Return [x, y] of the center of cell containing provided text 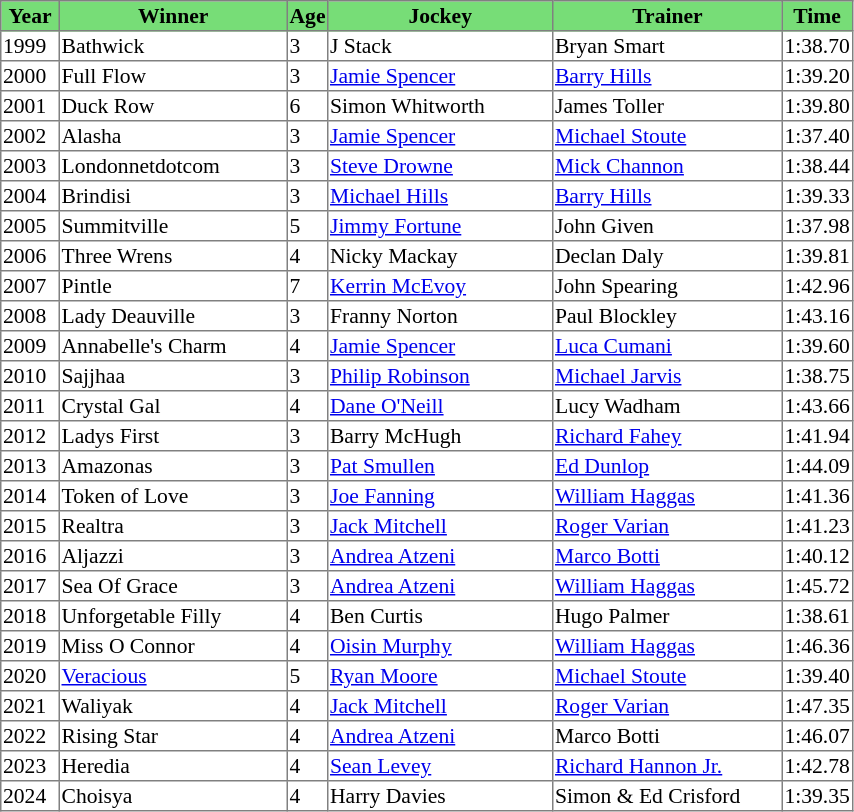
Trainer [668, 16]
2013 [30, 466]
1999 [30, 46]
John Spearing [668, 286]
2007 [30, 286]
1:39.20 [817, 76]
2024 [30, 796]
Summitville [173, 226]
Bryan Smart [668, 46]
1:43.16 [817, 316]
2008 [30, 316]
2005 [30, 226]
2016 [30, 556]
Ryan Moore [440, 676]
Franny Norton [440, 316]
1:45.72 [817, 586]
Time [817, 16]
1:38.70 [817, 46]
2003 [30, 166]
2000 [30, 76]
Age [307, 16]
Steve Drowne [440, 166]
1:39.81 [817, 256]
Mick Channon [668, 166]
1:39.35 [817, 796]
1:38.75 [817, 376]
2011 [30, 406]
Choisya [173, 796]
Pintle [173, 286]
2010 [30, 376]
John Given [668, 226]
1:47.35 [817, 706]
Michael Hills [440, 196]
1:42.96 [817, 286]
2001 [30, 106]
Heredia [173, 766]
1:39.40 [817, 676]
2014 [30, 496]
Jockey [440, 16]
1:42.78 [817, 766]
Oisin Murphy [440, 646]
2006 [30, 256]
Full Flow [173, 76]
1:40.12 [817, 556]
Barry McHugh [440, 436]
2009 [30, 346]
Veracious [173, 676]
Miss O Connor [173, 646]
Bathwick [173, 46]
2023 [30, 766]
6 [307, 106]
1:46.36 [817, 646]
1:41.23 [817, 526]
Jimmy Fortune [440, 226]
Rising Star [173, 736]
2020 [30, 676]
Nicky Mackay [440, 256]
Realtra [173, 526]
Dane O'Neill [440, 406]
Paul Blockley [668, 316]
1:44.09 [817, 466]
2004 [30, 196]
James Toller [668, 106]
Alasha [173, 136]
Sean Levey [440, 766]
2002 [30, 136]
1:38.44 [817, 166]
Londonnetdotcom [173, 166]
Hugo Palmer [668, 616]
Richard Fahey [668, 436]
Ladys First [173, 436]
Joe Fanning [440, 496]
Ed Dunlop [668, 466]
Declan Daly [668, 256]
Winner [173, 16]
Simon Whitworth [440, 106]
Waliyak [173, 706]
1:39.80 [817, 106]
Pat Smullen [440, 466]
2021 [30, 706]
Annabelle's Charm [173, 346]
2022 [30, 736]
Duck Row [173, 106]
1:46.07 [817, 736]
Sajjhaa [173, 376]
1:37.98 [817, 226]
Crystal Gal [173, 406]
2015 [30, 526]
1:39.60 [817, 346]
Lucy Wadham [668, 406]
Harry Davies [440, 796]
Unforgetable Filly [173, 616]
Richard Hannon Jr. [668, 766]
7 [307, 286]
Aljazzi [173, 556]
1:37.40 [817, 136]
1:43.66 [817, 406]
Simon & Ed Crisford [668, 796]
Year [30, 16]
1:41.94 [817, 436]
Ben Curtis [440, 616]
2012 [30, 436]
1:39.33 [817, 196]
2017 [30, 586]
Token of Love [173, 496]
J Stack [440, 46]
Michael Jarvis [668, 376]
2018 [30, 616]
Luca Cumani [668, 346]
Amazonas [173, 466]
Brindisi [173, 196]
Lady Deauville [173, 316]
Three Wrens [173, 256]
2019 [30, 646]
1:41.36 [817, 496]
Sea Of Grace [173, 586]
Kerrin McEvoy [440, 286]
Philip Robinson [440, 376]
1:38.61 [817, 616]
